Search for the cell housing the specified text and yield its [X, Y] center coordinate. 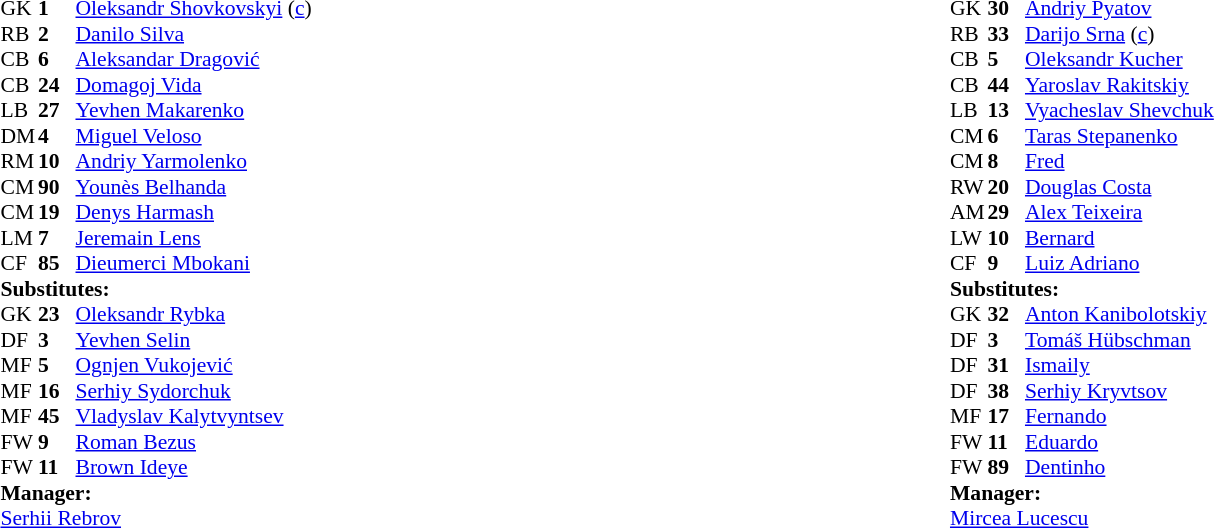
LW [969, 238]
Oleksandr Rybka [194, 315]
38 [1006, 391]
AM [969, 213]
Serhiy Sydorchuk [194, 391]
4 [57, 136]
Jeremain Lens [194, 238]
27 [57, 111]
Younès Belhanda [194, 187]
7 [57, 238]
Fred [1120, 161]
Roman Bezus [194, 442]
Yevhen Makarenko [194, 111]
Ismaily [1120, 365]
LM [19, 238]
Taras Stepanenko [1120, 136]
Dentinho [1120, 467]
Vladyslav Kalytvyntsev [194, 417]
RM [19, 161]
2 [57, 34]
RW [969, 187]
23 [57, 315]
Ognjen Vukojević [194, 365]
Miguel Veloso [194, 136]
Yaroslav Rakitskiy [1120, 85]
Douglas Costa [1120, 187]
Luiz Adriano [1120, 263]
31 [1006, 365]
Bernard [1120, 238]
24 [57, 85]
85 [57, 263]
44 [1006, 85]
33 [1006, 34]
45 [57, 417]
17 [1006, 417]
Andriy Yarmolenko [194, 161]
Oleksandr Kucher [1120, 59]
32 [1006, 315]
Domagoj Vida [194, 85]
Danilo Silva [194, 34]
Vyacheslav Shevchuk [1120, 111]
Denys Harmash [194, 213]
13 [1006, 111]
Fernando [1120, 417]
Alex Teixeira [1120, 213]
Brown Ideye [194, 467]
19 [57, 213]
16 [57, 391]
20 [1006, 187]
Darijo Srna (c) [1120, 34]
8 [1006, 161]
Serhiy Kryvtsov [1120, 391]
Dieumerci Mbokani [194, 263]
Anton Kanibolotskiy [1120, 315]
Yevhen Selin [194, 340]
29 [1006, 213]
Tomáš Hübschman [1120, 340]
DM [19, 136]
90 [57, 187]
89 [1006, 467]
Eduardo [1120, 442]
Aleksandar Dragović [194, 59]
